Capture the cell that displays the provided text and extract its [X, Y] central coordinate. 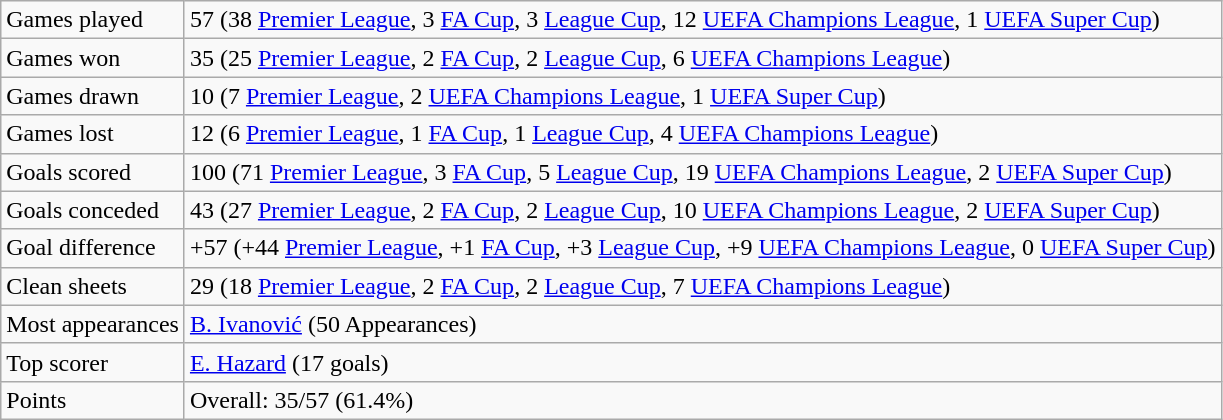
E. Hazard (17 goals) [702, 362]
Goals scored [93, 172]
Goals conceded [93, 210]
29 (18 Premier League, 2 FA Cup, 2 League Cup, 7 UEFA Champions League) [702, 286]
57 (38 Premier League, 3 FA Cup, 3 League Cup, 12 UEFA Champions League, 1 UEFA Super Cup) [702, 20]
+57 (+44 Premier League, +1 FA Cup, +3 League Cup, +9 UEFA Champions League, 0 UEFA Super Cup) [702, 248]
Most appearances [93, 324]
Overall: 35/57 (61.4%) [702, 400]
10 (7 Premier League, 2 UEFA Champions League, 1 UEFA Super Cup) [702, 96]
Goal difference [93, 248]
B. Ivanović (50 Appearances) [702, 324]
12 (6 Premier League, 1 FA Cup, 1 League Cup, 4 UEFA Champions League) [702, 134]
Games played [93, 20]
43 (27 Premier League, 2 FA Cup, 2 League Cup, 10 UEFA Champions League, 2 UEFA Super Cup) [702, 210]
Points [93, 400]
Games drawn [93, 96]
Games lost [93, 134]
Clean sheets [93, 286]
Games won [93, 58]
35 (25 Premier League, 2 FA Cup, 2 League Cup, 6 UEFA Champions League) [702, 58]
100 (71 Premier League, 3 FA Cup, 5 League Cup, 19 UEFA Champions League, 2 UEFA Super Cup) [702, 172]
Top scorer [93, 362]
